Find where the given text appears and provide that cell's center as [x, y] coordinate. 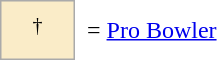
† [38, 30]
